Extract the (x, y) coordinate from the center of the cell holding the provided text.  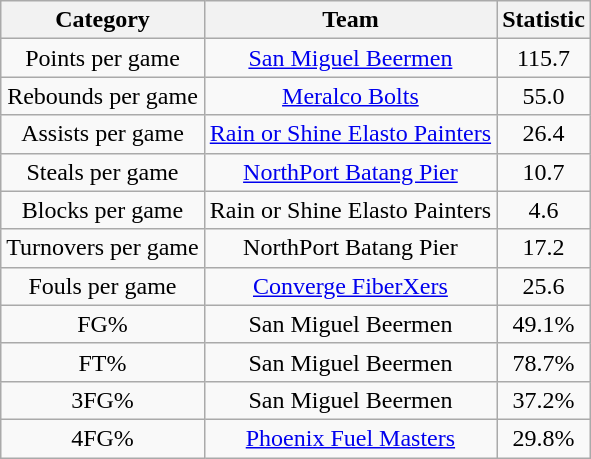
3FG% (102, 400)
Category (102, 20)
115.7 (544, 58)
4FG% (102, 438)
4.6 (544, 210)
78.7% (544, 362)
FG% (102, 324)
Turnovers per game (102, 248)
Meralco Bolts (350, 96)
Assists per game (102, 134)
49.1% (544, 324)
Team (350, 20)
Blocks per game (102, 210)
Rebounds per game (102, 96)
55.0 (544, 96)
FT% (102, 362)
25.6 (544, 286)
29.8% (544, 438)
Steals per game (102, 172)
Fouls per game (102, 286)
Statistic (544, 20)
17.2 (544, 248)
Phoenix Fuel Masters (350, 438)
26.4 (544, 134)
10.7 (544, 172)
37.2% (544, 400)
Points per game (102, 58)
Converge FiberXers (350, 286)
